Return the (x, y) coordinate for the center point of the cell that contains the specified text.  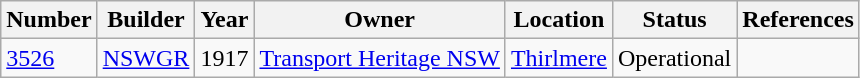
References (798, 20)
Year (224, 20)
3526 (49, 58)
Location (558, 20)
Status (674, 20)
Number (49, 20)
Transport Heritage NSW (380, 58)
NSWGR (146, 58)
Builder (146, 20)
Owner (380, 20)
Thirlmere (558, 58)
1917 (224, 58)
Operational (674, 58)
